Capture the cell that displays the provided text and extract its [x, y] central coordinate. 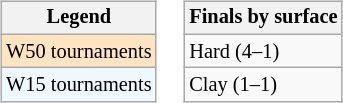
Legend [78, 18]
Clay (1–1) [263, 85]
Hard (4–1) [263, 51]
Finals by surface [263, 18]
W15 tournaments [78, 85]
W50 tournaments [78, 51]
